Pinpoint the cell where the given text exists, returning its [X, Y] midpoint coordinate. 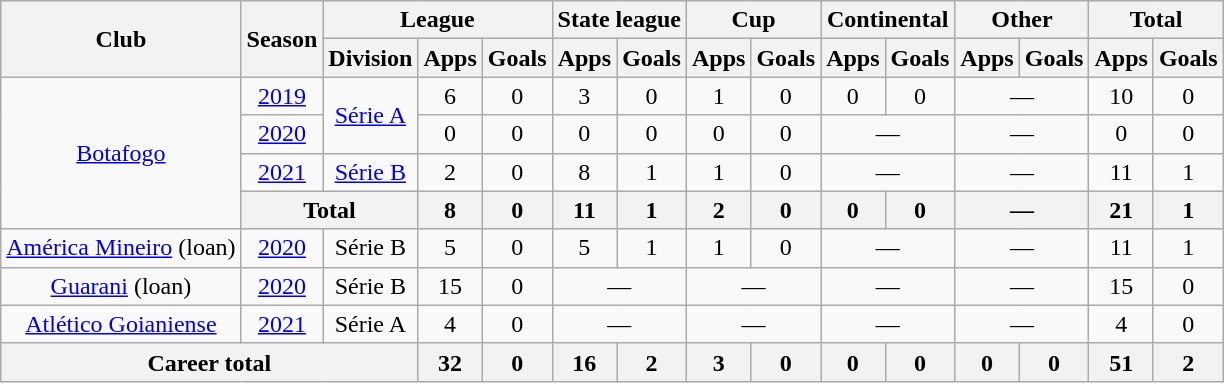
32 [450, 362]
Division [370, 58]
Guarani (loan) [121, 286]
21 [1121, 210]
6 [450, 96]
League [438, 20]
Atlético Goianiense [121, 324]
Botafogo [121, 153]
Cup [753, 20]
Continental [888, 20]
Club [121, 39]
Career total [210, 362]
10 [1121, 96]
State league [619, 20]
16 [584, 362]
Season [282, 39]
Other [1022, 20]
51 [1121, 362]
2019 [282, 96]
América Mineiro (loan) [121, 248]
